Find where the given text appears and provide that cell's center as (x, y) coordinate. 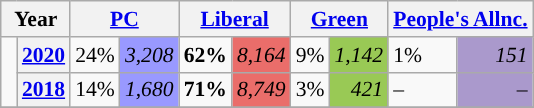
Year (36, 19)
2020 (44, 55)
14% (95, 90)
1,680 (150, 90)
1% (422, 55)
24% (95, 55)
8,749 (262, 90)
People's Allnc. (460, 19)
Green (340, 19)
3% (310, 90)
2018 (44, 90)
Liberal (235, 19)
71% (206, 90)
1,142 (358, 55)
421 (358, 90)
62% (206, 55)
151 (494, 55)
3,208 (150, 55)
8,164 (262, 55)
9% (310, 55)
PC (124, 19)
